Output the [x, y] coordinate of the center of the cell containing the given text.  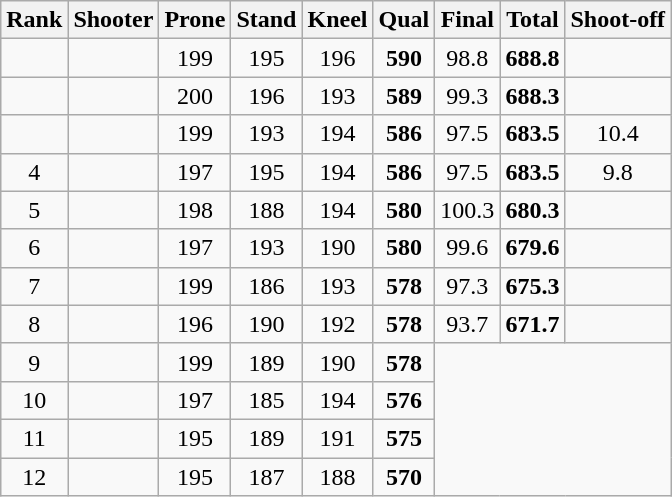
671.7 [532, 324]
192 [338, 324]
Prone [195, 20]
4 [34, 172]
Total [532, 20]
680.3 [532, 210]
679.6 [532, 248]
187 [266, 477]
Shoot-off [618, 20]
100.3 [468, 210]
7 [34, 286]
8 [34, 324]
675.3 [532, 286]
575 [404, 438]
99.3 [468, 96]
93.7 [468, 324]
5 [34, 210]
98.8 [468, 58]
198 [195, 210]
6 [34, 248]
200 [195, 96]
97.3 [468, 286]
9.8 [618, 172]
10 [34, 400]
12 [34, 477]
99.6 [468, 248]
11 [34, 438]
576 [404, 400]
186 [266, 286]
Qual [404, 20]
570 [404, 477]
9 [34, 362]
Rank [34, 20]
Stand [266, 20]
Shooter [114, 20]
688.8 [532, 58]
185 [266, 400]
688.3 [532, 96]
Kneel [338, 20]
191 [338, 438]
Final [468, 20]
590 [404, 58]
10.4 [618, 134]
589 [404, 96]
